Scan for the cell matching the given text and deliver its (X, Y) coordinate at center. 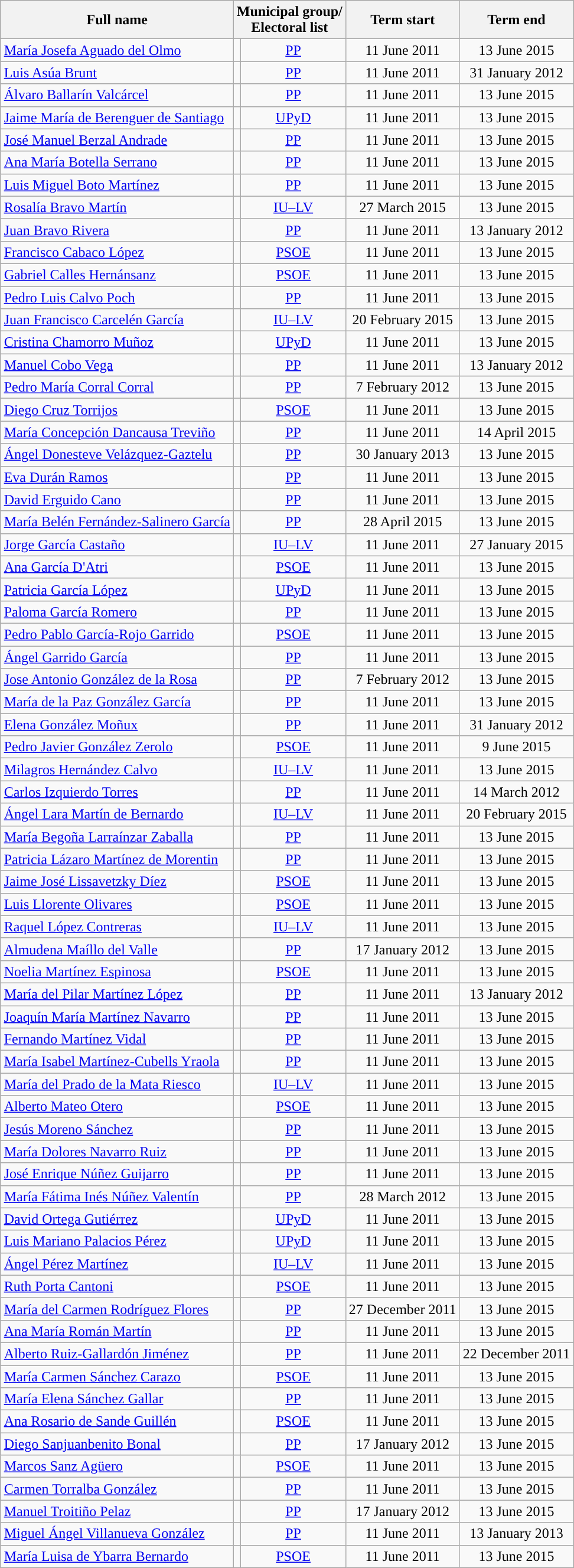
Luis Miguel Boto Martínez (117, 185)
José Enrique Núñez Guijarro (117, 1174)
Jesús Moreno Sánchez (117, 1129)
Ana María Botella Serrano (117, 162)
Carmen Torralba González (117, 1489)
Almudena Maíllo del Valle (117, 949)
Ángel Donesteve Velázquez-Gaztelu (117, 455)
Juan Bravo Rivera (117, 230)
Jaime José Lissavetzky Díez (117, 882)
Patricia García López (117, 589)
María del Carmen Rodríguez Flores (117, 1309)
María Elena Sánchez Gallar (117, 1399)
27 December 2011 (403, 1309)
David Erguido Cano (117, 500)
13 January 2013 (516, 1534)
Juan Francisco Carcelén García (117, 320)
Eva Durán Ramos (117, 477)
David Ortega Gutiérrez (117, 1219)
Álvaro Ballarín Valcárcel (117, 95)
José Manuel Berzal Andrade (117, 140)
30 January 2013 (403, 455)
Rosalía Bravo Martín (117, 207)
14 April 2015 (516, 432)
María de la Paz González García (117, 702)
Ana Rosario de Sande Guillén (117, 1422)
Ángel Lara Martín de Bernardo (117, 814)
Manuel Cobo Vega (117, 365)
Fernando Martínez Vidal (117, 1039)
9 June 2015 (516, 747)
28 March 2012 (403, 1197)
María Fátima Inés Núñez Valentín (117, 1197)
Term start (403, 20)
María Belén Fernández-Salinero García (117, 522)
Francisco Cabaco López (117, 252)
Alberto Mateo Otero (117, 1107)
28 April 2015 (403, 522)
Marcos Sanz Agüero (117, 1466)
Pedro María Corral Corral (117, 387)
Jorge García Castaño (117, 545)
Manuel Troitiño Pelaz (117, 1511)
Full name (117, 20)
Luis Mariano Palacios Pérez (117, 1241)
Joaquín María Martínez Navarro (117, 1016)
María del Prado de la Mata Riesco (117, 1084)
Milagros Hernández Calvo (117, 770)
Municipal group/Electoral list (289, 20)
María Carmen Sánchez Carazo (117, 1377)
Diego Cruz Torrijos (117, 410)
María Isabel Martínez-Cubells Yraola (117, 1062)
Paloma García Romero (117, 612)
Diego Sanjuanbenito Bonal (117, 1444)
Jose Antonio González de la Rosa (117, 680)
Term end (516, 20)
Pedro Luis Calvo Poch (117, 297)
Patricia Lázaro Martínez de Morentin (117, 859)
Ruth Porta Cantoni (117, 1286)
Elena González Moñux (117, 725)
Ángel Pérez Martínez (117, 1264)
María Concepción Dancausa Treviño (117, 432)
Gabriel Calles Hernánsanz (117, 275)
María Dolores Navarro Ruiz (117, 1152)
Jaime María de Berenguer de Santiago (117, 118)
Cristina Chamorro Muñoz (117, 343)
27 January 2015 (516, 545)
22 December 2011 (516, 1354)
27 March 2015 (403, 207)
14 March 2012 (516, 792)
Ana María Román Martín (117, 1331)
Noelia Martínez Espinosa (117, 972)
Ana García D'Atri (117, 567)
María Josefa Aguado del Olmo (117, 50)
Ángel Garrido García (117, 657)
Miguel Ángel Villanueva González (117, 1534)
Luis Llorente Olivares (117, 904)
Pedro Javier González Zerolo (117, 747)
Alberto Ruiz-Gallardón Jiménez (117, 1354)
María del Pilar Martínez López (117, 994)
Pedro Pablo García-Rojo Garrido (117, 634)
Raquel López Contreras (117, 927)
Luis Asúa Brunt (117, 73)
Carlos Izquierdo Torres (117, 792)
María Begoña Larraínzar Zaballa (117, 837)
María Luisa de Ybarra Bernardo (117, 1556)
